Identify which cell holds the provided text, then report its [x, y] central coordinate. 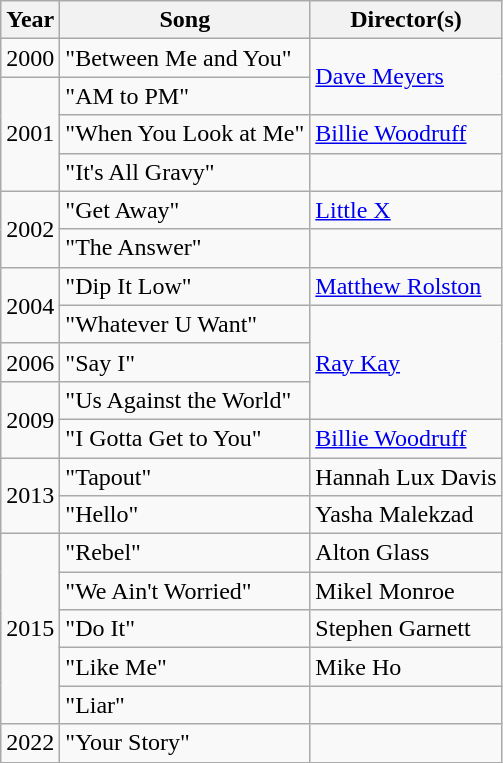
2001 [30, 134]
2000 [30, 58]
"Say I" [185, 362]
Mikel Monroe [406, 591]
2002 [30, 229]
Alton Glass [406, 553]
Dave Meyers [406, 77]
2015 [30, 629]
"Your Story" [185, 743]
Song [185, 20]
"The Answer" [185, 248]
2009 [30, 419]
Yasha Malekzad [406, 515]
"Liar" [185, 705]
2004 [30, 305]
"It's All Gravy" [185, 172]
"Rebel" [185, 553]
Year [30, 20]
Hannah Lux Davis [406, 477]
"AM to PM" [185, 96]
Stephen Garnett [406, 629]
2006 [30, 362]
Little X [406, 210]
Matthew Rolston [406, 286]
Mike Ho [406, 667]
"Do It" [185, 629]
"Us Against the World" [185, 400]
Ray Kay [406, 362]
"Whatever U Want" [185, 324]
"Like Me" [185, 667]
"Dip It Low" [185, 286]
"When You Look at Me" [185, 134]
"I Gotta Get to You" [185, 438]
"Between Me and You" [185, 58]
"Get Away" [185, 210]
2013 [30, 496]
2022 [30, 743]
"Tapout" [185, 477]
"Hello" [185, 515]
Director(s) [406, 20]
"We Ain't Worried" [185, 591]
